Capture the cell that displays the provided text and extract its (x, y) central coordinate. 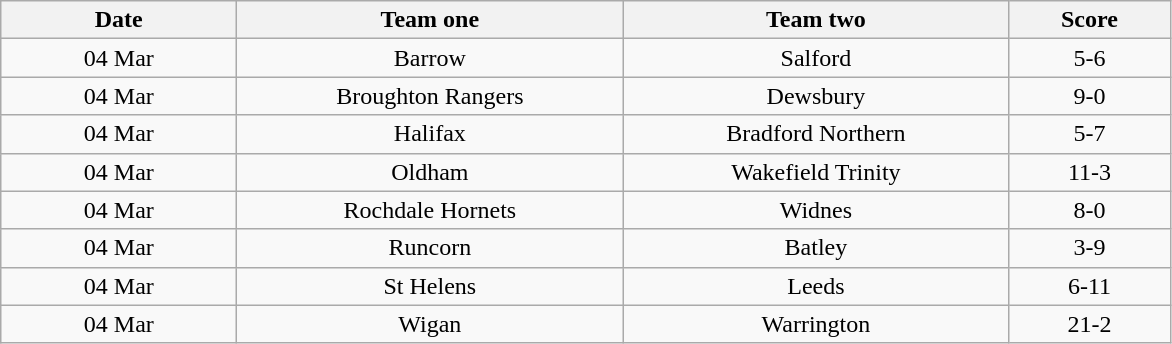
Team one (430, 20)
Wakefield Trinity (816, 172)
6-11 (1090, 286)
Barrow (430, 58)
11-3 (1090, 172)
Oldham (430, 172)
21-2 (1090, 324)
8-0 (1090, 210)
Leeds (816, 286)
Batley (816, 248)
Date (119, 20)
Rochdale Hornets (430, 210)
3-9 (1090, 248)
Bradford Northern (816, 134)
Broughton Rangers (430, 96)
Wigan (430, 324)
9-0 (1090, 96)
Score (1090, 20)
Salford (816, 58)
5-6 (1090, 58)
Runcorn (430, 248)
St Helens (430, 286)
Widnes (816, 210)
Halifax (430, 134)
Dewsbury (816, 96)
Warrington (816, 324)
5-7 (1090, 134)
Team two (816, 20)
